Scan for the cell matching the given text and deliver its [X, Y] coordinate at center. 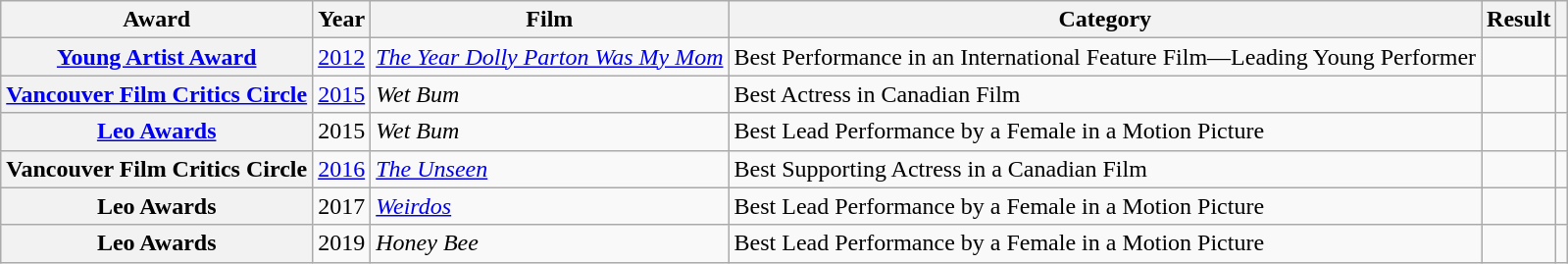
The Unseen [549, 169]
Best Performance in an International Feature Film—Leading Young Performer [1105, 57]
The Year Dolly Parton Was My Mom [549, 57]
Best Actress in Canadian Film [1105, 94]
Best Supporting Actress in a Canadian Film [1105, 169]
Honey Bee [549, 243]
Category [1105, 20]
Film [549, 20]
Year [341, 20]
Award [157, 20]
2019 [341, 243]
Result [1519, 20]
Weirdos [549, 206]
Young Artist Award [157, 57]
2017 [341, 206]
2016 [341, 169]
2012 [341, 57]
